For the text-containing cell, return its midpoint in [x, y] coordinate format. 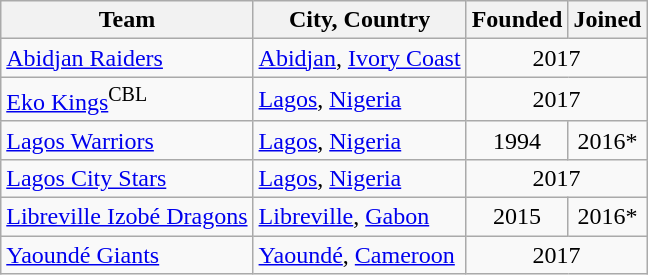
Team [127, 20]
Libreville Izobé Dragons [127, 217]
Joined [608, 20]
2015 [517, 217]
Libreville, Gabon [360, 217]
Lagos City Stars [127, 178]
Lagos Warriors [127, 140]
City, Country [360, 20]
Yaoundé, Cameroon [360, 255]
Yaoundé Giants [127, 255]
Abidjan, Ivory Coast [360, 58]
1994 [517, 140]
Abidjan Raiders [127, 58]
Eko KingsCBL [127, 100]
Founded [517, 20]
